Find where the given text appears and provide that cell's center as (X, Y) coordinate. 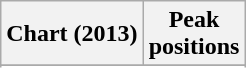
Peakpositions (194, 34)
Chart (2013) (72, 34)
